From the cell containing the given text, extract its center point as (X, Y) coordinate. 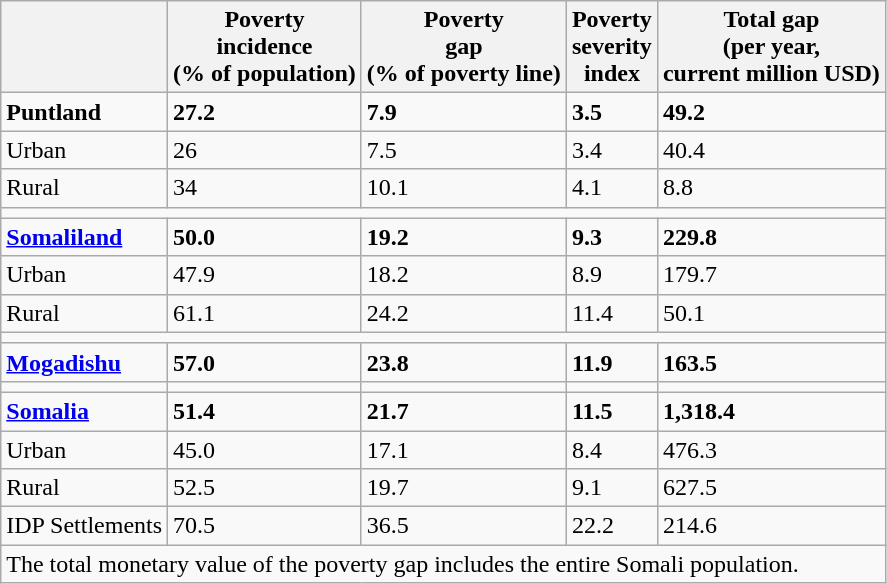
4.1 (612, 188)
47.9 (265, 275)
23.8 (464, 362)
214.6 (771, 526)
1,318.4 (771, 411)
52.5 (265, 488)
8.4 (612, 449)
Mogadishu (84, 362)
24.2 (464, 313)
3.5 (612, 112)
34 (265, 188)
Somaliland (84, 237)
9.3 (612, 237)
51.4 (265, 411)
IDP Settlements (84, 526)
476.3 (771, 449)
229.8 (771, 237)
163.5 (771, 362)
8.9 (612, 275)
50.0 (265, 237)
17.1 (464, 449)
22.2 (612, 526)
40.4 (771, 150)
36.5 (464, 526)
7.5 (464, 150)
8.8 (771, 188)
Total gap(per year,current million USD) (771, 47)
Povertygap(% of poverty line) (464, 47)
Somalia (84, 411)
Povertyincidence(% of population) (265, 47)
27.2 (265, 112)
Povertyseverityindex (612, 47)
70.5 (265, 526)
18.2 (464, 275)
50.1 (771, 313)
11.9 (612, 362)
3.4 (612, 150)
19.2 (464, 237)
26 (265, 150)
Puntland (84, 112)
179.7 (771, 275)
45.0 (265, 449)
11.4 (612, 313)
9.1 (612, 488)
49.2 (771, 112)
627.5 (771, 488)
7.9 (464, 112)
21.7 (464, 411)
61.1 (265, 313)
10.1 (464, 188)
11.5 (612, 411)
19.7 (464, 488)
The total monetary value of the poverty gap includes the entire Somali population. (444, 564)
57.0 (265, 362)
